Detect which cell encompasses the target text, then output its (x, y) center coordinate. 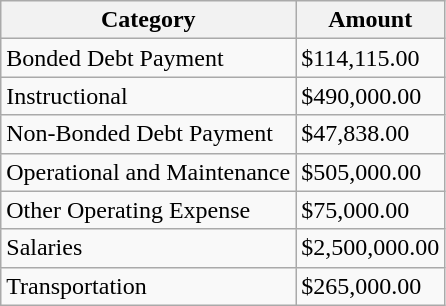
Non-Bonded Debt Payment (148, 134)
Operational and Maintenance (148, 172)
Transportation (148, 286)
$114,115.00 (370, 58)
$490,000.00 (370, 96)
Amount (370, 20)
Category (148, 20)
$75,000.00 (370, 210)
$265,000.00 (370, 286)
$2,500,000.00 (370, 248)
Bonded Debt Payment (148, 58)
Instructional (148, 96)
$505,000.00 (370, 172)
Other Operating Expense (148, 210)
$47,838.00 (370, 134)
Salaries (148, 248)
